Output the [X, Y] coordinate of the center of the cell containing the given text.  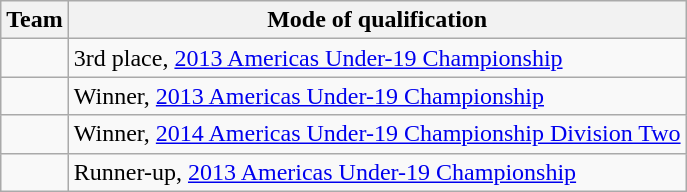
Runner-up, 2013 Americas Under-19 Championship [377, 172]
Winner, 2014 Americas Under-19 Championship Division Two [377, 134]
3rd place, 2013 Americas Under-19 Championship [377, 58]
Team [35, 20]
Mode of qualification [377, 20]
Winner, 2013 Americas Under-19 Championship [377, 96]
